Return the [x, y] coordinate for the center point of the cell that contains the specified text.  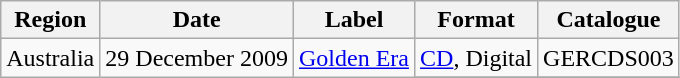
Australia [50, 58]
Format [476, 20]
Golden Era [354, 58]
Date [197, 20]
Region [50, 20]
29 December 2009 [197, 58]
GERCDS003 [609, 58]
Catalogue [609, 20]
CD, Digital [476, 58]
Label [354, 20]
